Find where the given text appears and provide that cell's center as (x, y) coordinate. 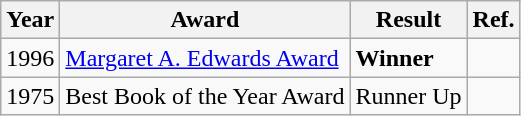
Year (30, 20)
Ref. (494, 20)
Winner (408, 58)
1996 (30, 58)
Award (205, 20)
1975 (30, 96)
Runner Up (408, 96)
Result (408, 20)
Margaret A. Edwards Award (205, 58)
Best Book of the Year Award (205, 96)
